Determine the (X, Y) coordinate at the center of the cell enclosing the given text.  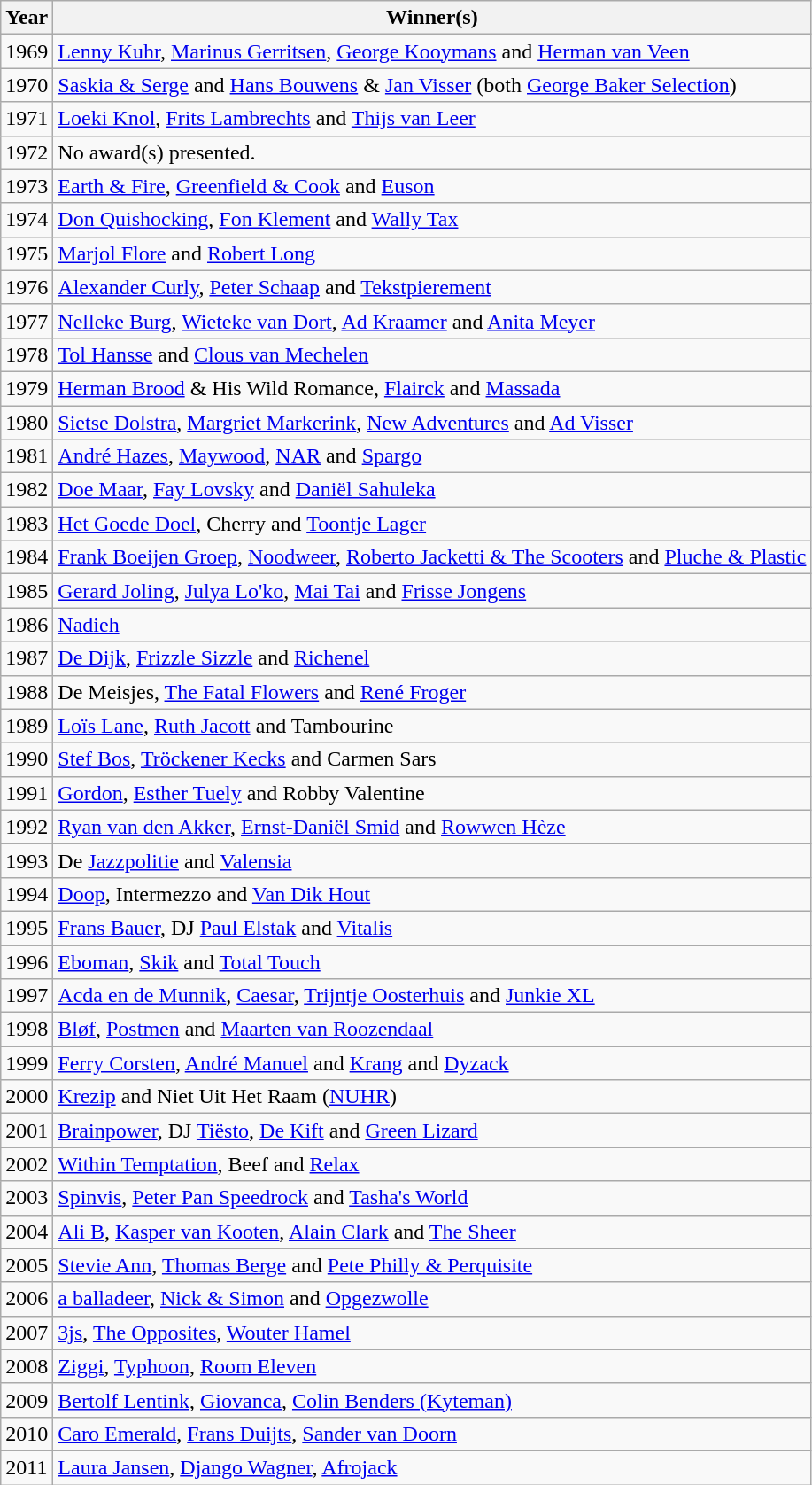
Brainpower, DJ Tiësto, De Kift and Green Lizard (432, 1131)
1980 (27, 423)
Don Quishocking, Fon Klement and Wally Tax (432, 220)
Eboman, Skik and Total Touch (432, 961)
Nadieh (432, 625)
No award(s) presented. (432, 152)
Saskia & Serge and Hans Bouwens & Jan Visser (both George Baker Selection) (432, 85)
Ziggi, Typhoon, Room Eleven (432, 1366)
1983 (27, 524)
1975 (27, 253)
1999 (27, 1063)
1991 (27, 793)
1997 (27, 996)
Doe Maar, Fay Lovsky and Daniël Sahuleka (432, 490)
1981 (27, 456)
1998 (27, 1030)
Bertolf Lentink, Giovanca, Colin Benders (Kyteman) (432, 1400)
Het Goede Doel, Cherry and Toontje Lager (432, 524)
Loeki Knol, Frits Lambrechts and Thijs van Leer (432, 119)
1989 (27, 726)
1971 (27, 119)
2000 (27, 1097)
Stevie Ann, Thomas Berge and Pete Philly & Perquisite (432, 1265)
Laura Jansen, Django Wagner, Afrojack (432, 1467)
Loïs Lane, Ruth Jacott and Tambourine (432, 726)
1970 (27, 85)
1987 (27, 658)
Herman Brood & His Wild Romance, Flairck and Massada (432, 388)
1979 (27, 388)
1977 (27, 321)
De Meisjes, The Fatal Flowers and René Froger (432, 692)
2006 (27, 1299)
1982 (27, 490)
1973 (27, 186)
Ali B, Kasper van Kooten, Alain Clark and The Sheer (432, 1232)
3js, The Opposites, Wouter Hamel (432, 1333)
Sietse Dolstra, Margriet Markerink, New Adventures and Ad Visser (432, 423)
Doop, Intermezzo and Van Dik Hout (432, 894)
2007 (27, 1333)
Ryan van den Akker, Ernst-Daniël Smid and Rowwen Hèze (432, 827)
1978 (27, 354)
1990 (27, 759)
1996 (27, 961)
2005 (27, 1265)
1984 (27, 557)
Bløf, Postmen and Maarten van Roozendaal (432, 1030)
1994 (27, 894)
Alexander Curly, Peter Schaap and Tekstpierement (432, 287)
1974 (27, 220)
1969 (27, 51)
Marjol Flore and Robert Long (432, 253)
Frans Bauer, DJ Paul Elstak and Vitalis (432, 928)
1976 (27, 287)
Earth & Fire, Greenfield & Cook and Euson (432, 186)
2009 (27, 1400)
2010 (27, 1434)
Winner(s) (432, 18)
2001 (27, 1131)
a balladeer, Nick & Simon and Opgezwolle (432, 1299)
1995 (27, 928)
1972 (27, 152)
1993 (27, 860)
1992 (27, 827)
Frank Boeijen Groep, Noodweer, Roberto Jacketti & The Scooters and Pluche & Plastic (432, 557)
1986 (27, 625)
1988 (27, 692)
De Dijk, Frizzle Sizzle and Richenel (432, 658)
2002 (27, 1164)
Caro Emerald, Frans Duijts, Sander van Doorn (432, 1434)
Year (27, 18)
Gordon, Esther Tuely and Robby Valentine (432, 793)
Lenny Kuhr, Marinus Gerritsen, George Kooymans and Herman van Veen (432, 51)
André Hazes, Maywood, NAR and Spargo (432, 456)
Tol Hansse and Clous van Mechelen (432, 354)
Krezip and Niet Uit Het Raam (NUHR) (432, 1097)
2004 (27, 1232)
Gerard Joling, Julya Lo'ko, Mai Tai and Frisse Jongens (432, 591)
Within Temptation, Beef and Relax (432, 1164)
Spinvis, Peter Pan Speedrock and Tasha's World (432, 1198)
De Jazzpolitie and Valensia (432, 860)
Acda en de Munnik, Caesar, Trijntje Oosterhuis and Junkie XL (432, 996)
1985 (27, 591)
2011 (27, 1467)
Ferry Corsten, André Manuel and Krang and Dyzack (432, 1063)
Nelleke Burg, Wieteke van Dort, Ad Kraamer and Anita Meyer (432, 321)
Stef Bos, Tröckener Kecks and Carmen Sars (432, 759)
2008 (27, 1366)
2003 (27, 1198)
